Find where the given text appears and provide that cell's center as (X, Y) coordinate. 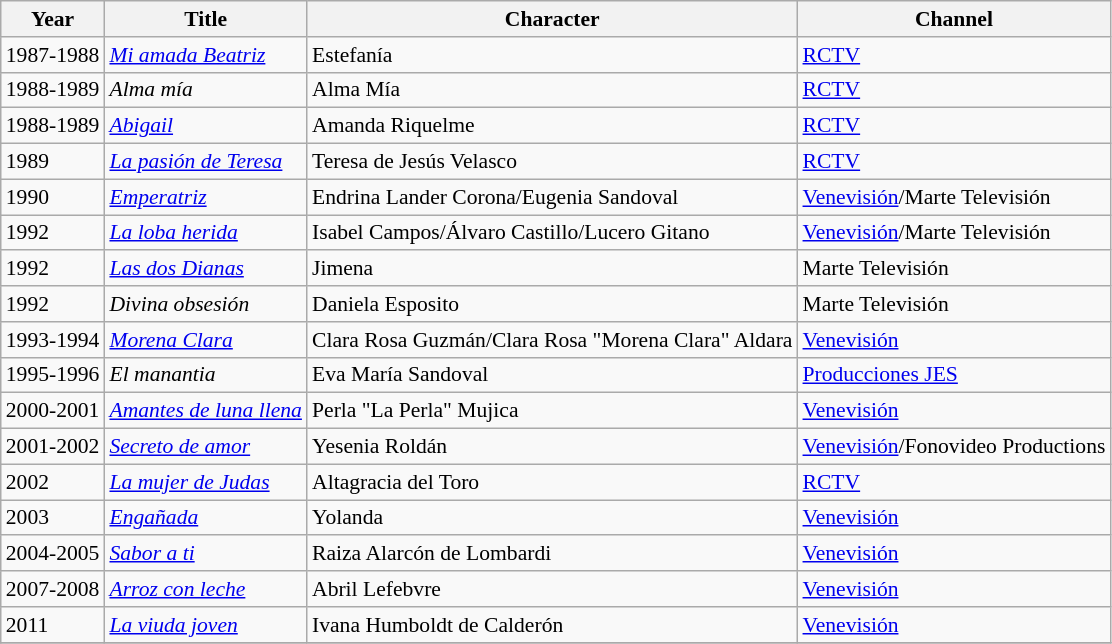
2007-2008 (53, 589)
La mujer de Judas (206, 482)
La loba herida (206, 233)
Title (206, 19)
Abril Lefebvre (552, 589)
Isabel Campos/Álvaro Castillo/Lucero Gitano (552, 233)
Channel (954, 19)
Year (53, 19)
Yesenia Roldán (552, 447)
Secreto de amor (206, 447)
Daniela Esposito (552, 304)
Emperatriz (206, 197)
Character (552, 19)
Perla "La Perla" Mujica (552, 411)
El manantia (206, 375)
Raiza Alarcón de Lombardi (552, 554)
Eva María Sandoval (552, 375)
1990 (53, 197)
Morena Clara (206, 340)
La viuda joven (206, 625)
Alma Mía (552, 90)
Las dos Dianas (206, 269)
Yolanda (552, 518)
La pasión de Teresa (206, 162)
2000-2001 (53, 411)
Ivana Humboldt de Calderón (552, 625)
1989 (53, 162)
Alma mía (206, 90)
1993-1994 (53, 340)
2003 (53, 518)
2011 (53, 625)
Sabor a ti (206, 554)
Teresa de Jesús Velasco (552, 162)
Engañada (206, 518)
Abigail (206, 126)
2004-2005 (53, 554)
1987-1988 (53, 55)
Estefanía (552, 55)
Venevisión/Fonovideo Productions (954, 447)
1995-1996 (53, 375)
Altagracia del Toro (552, 482)
Mi amada Beatriz (206, 55)
Amanda Riquelme (552, 126)
Divina obsesión (206, 304)
Arroz con leche (206, 589)
Amantes de luna llena (206, 411)
2002 (53, 482)
Producciones JES (954, 375)
Endrina Lander Corona/Eugenia Sandoval (552, 197)
Clara Rosa Guzmán/Clara Rosa "Morena Clara" Aldara (552, 340)
Jimena (552, 269)
2001-2002 (53, 447)
